From the cell containing the given text, extract its center point as [x, y] coordinate. 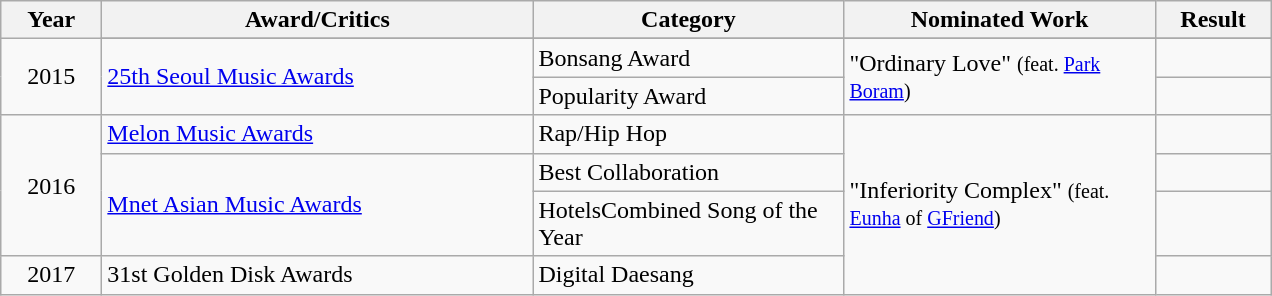
"Inferiority Complex" (feat. Eunha of GFriend) [1000, 204]
Digital Daesang [688, 275]
Rap/Hip Hop [688, 134]
Nominated Work [1000, 20]
2016 [52, 186]
HotelsCombined Song of the Year [688, 224]
Award/Critics [318, 20]
Result [1213, 20]
2017 [52, 275]
"Ordinary Love" (feat. Park Boram) [1000, 77]
Melon Music Awards [318, 134]
Category [688, 20]
Best Collaboration [688, 172]
Mnet Asian Music Awards [318, 204]
31st Golden Disk Awards [318, 275]
25th Seoul Music Awards [318, 77]
2015 [52, 77]
Popularity Award [688, 96]
Year [52, 20]
Bonsang Award [688, 58]
